Provide the [x, y] coordinate of the cell's center where the given text is located.  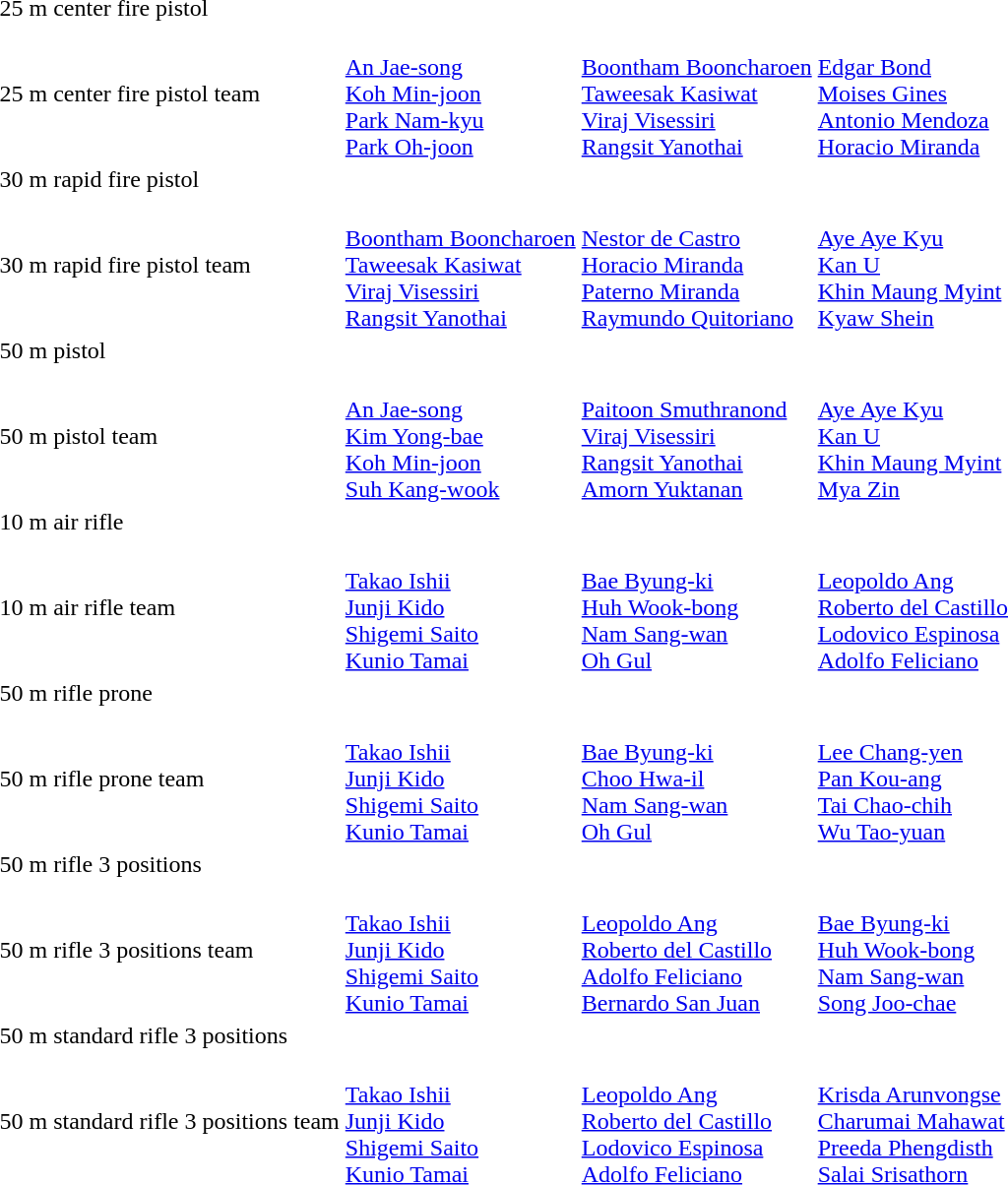
Bae Byung-kiChoo Hwa-ilNam Sang-wanOh Gul [697, 779]
Nestor de CastroHoracio MirandaPaterno MirandaRaymundo Quitoriano [697, 265]
An Jae-songKoh Min-joonPark Nam-kyuPark Oh-joon [461, 94]
Leopoldo AngRoberto del CastilloAdolfo FelicianoBernardo San Juan [697, 950]
An Jae-songKim Yong-baeKoh Min-joonSuh Kang-wook [461, 436]
Paitoon SmuthranondViraj VisessiriRangsit YanothaiAmorn Yuktanan [697, 436]
Bae Byung-kiHuh Wook-bongNam Sang-wanOh Gul [697, 607]
